Scan for the cell matching the given text and deliver its (x, y) coordinate at center. 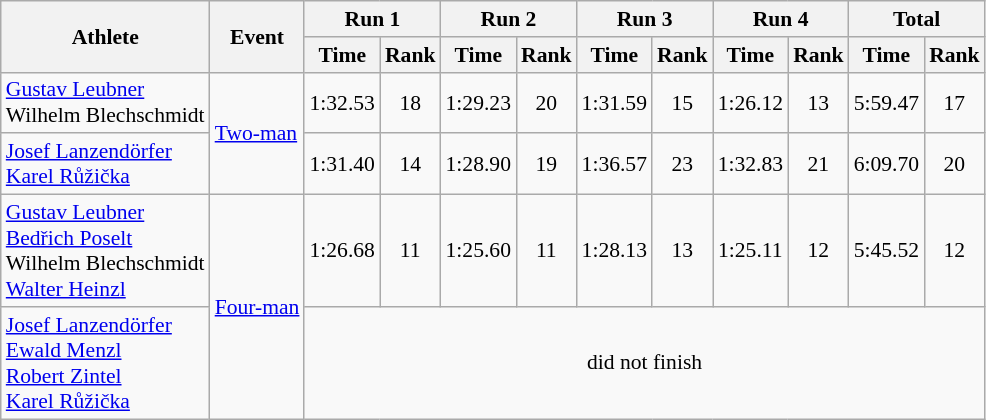
Run 4 (781, 19)
18 (410, 102)
did not finish (644, 363)
5:59.47 (886, 102)
1:28.90 (478, 164)
15 (682, 102)
1:31.40 (342, 164)
1:32.53 (342, 102)
1:36.57 (614, 164)
1:25.11 (750, 251)
6:09.70 (886, 164)
5:45.52 (886, 251)
Gustav Leubner Bedřich Poselt Wilhelm Blechschmidt Walter Heinzl (106, 251)
Run 2 (509, 19)
1:28.13 (614, 251)
1:25.60 (478, 251)
14 (410, 164)
Total (917, 19)
1:26.12 (750, 102)
1:31.59 (614, 102)
1:32.83 (750, 164)
Event (258, 36)
Josef LanzendörferKarel Růžička (106, 164)
1:29.23 (478, 102)
17 (954, 102)
Two-man (258, 133)
Run 1 (372, 19)
19 (546, 164)
1:26.68 (342, 251)
Athlete (106, 36)
Josef Lanzendörfer Ewald Menzl Robert Zintel Karel Růžička (106, 363)
21 (818, 164)
Four-man (258, 307)
Gustav LeubnerWilhelm Blechschmidt (106, 102)
23 (682, 164)
Run 3 (645, 19)
